Return (X, Y) of the center of cell containing provided text 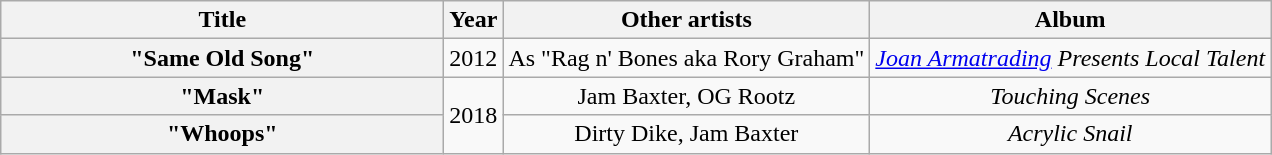
Album (1070, 20)
Jam Baxter, OG Rootz (686, 96)
2018 (474, 115)
Dirty Dike, Jam Baxter (686, 134)
As "Rag n' Bones aka Rory Graham" (686, 58)
"Whoops" (222, 134)
Acrylic Snail (1070, 134)
"Mask" (222, 96)
"Same Old Song" (222, 58)
Year (474, 20)
Other artists (686, 20)
2012 (474, 58)
Touching Scenes (1070, 96)
Joan Armatrading Presents Local Talent (1070, 58)
Title (222, 20)
